Output the (X, Y) coordinate of the center of the cell containing the given text.  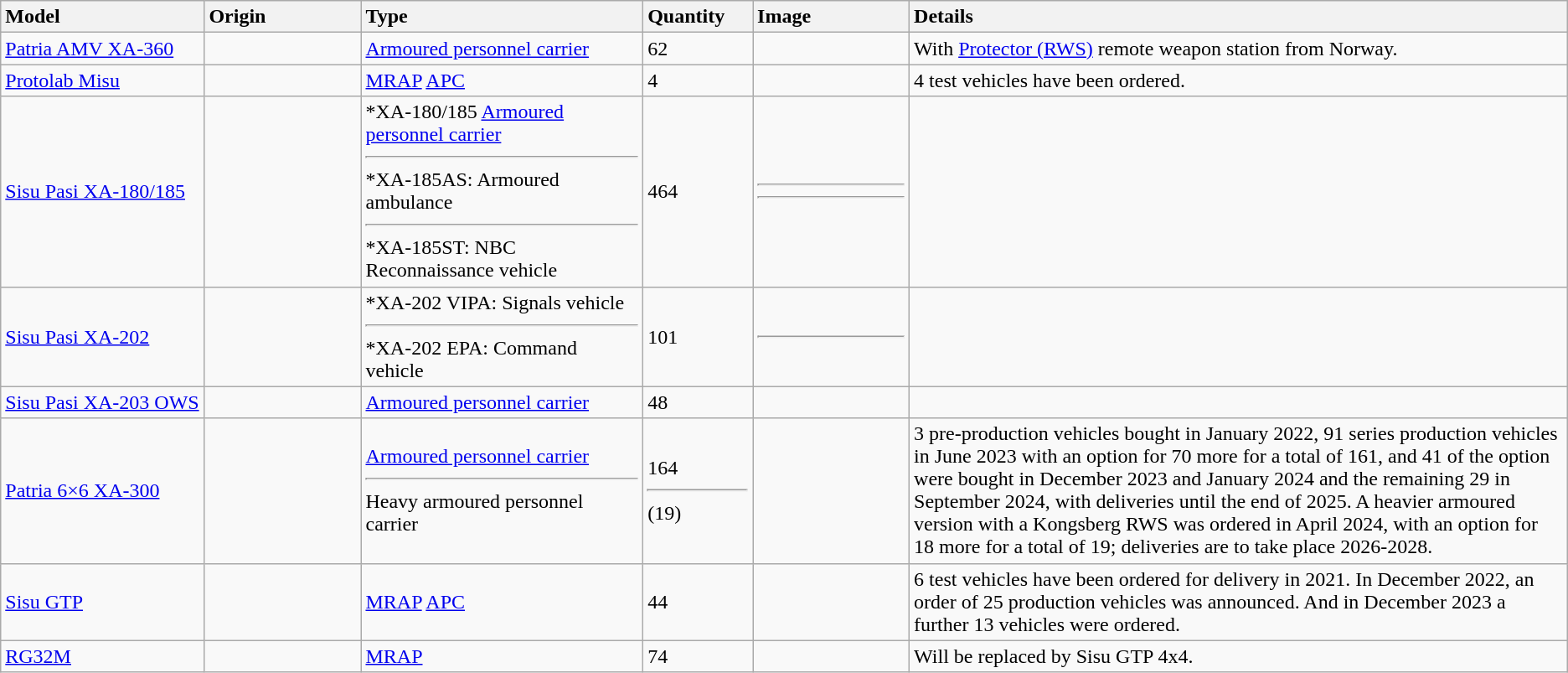
Origin (283, 17)
44 (699, 602)
Sisu Pasi XA-203 OWS (102, 402)
48 (699, 402)
74 (699, 656)
*XA-202 VIPA: Signals vehicle*XA-202 EPA: Command vehicle (503, 337)
Will be replaced by Sisu GTP 4x4. (1239, 656)
With Protector (RWS) remote weapon station from Norway. (1239, 49)
Details (1239, 17)
464 (699, 191)
Patria AMV XA-360 (102, 49)
*XA-180/185 Armoured personnel carrier*XA-185AS: Armoured ambulance*XA-185ST: NBC Reconnaissance vehicle (503, 191)
62 (699, 49)
164(19) (699, 491)
101 (699, 337)
Armoured personnel carrierHeavy armoured personnel carrier (503, 491)
Type (503, 17)
RG32M (102, 656)
Sisu GTP (102, 602)
4 test vehicles have been ordered. (1239, 80)
Sisu Pasi XA-180/185 (102, 191)
MRAP (503, 656)
Image (831, 17)
Protolab Misu (102, 80)
Quantity (699, 17)
Model (102, 17)
Sisu Pasi XA-202 (102, 337)
4 (699, 80)
Patria 6×6 XA-300 (102, 491)
